Return the (x, y) coordinate for the center point of the cell that contains the specified text.  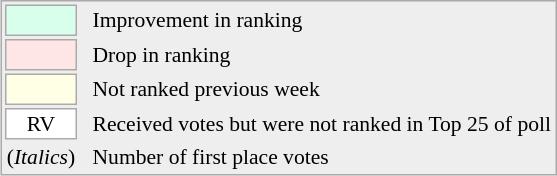
RV (40, 124)
Received votes but were not ranked in Top 25 of poll (322, 124)
Not ranked previous week (322, 90)
Number of first place votes (322, 156)
Drop in ranking (322, 55)
(Italics) (40, 156)
Improvement in ranking (322, 20)
